For the text-containing cell, return its midpoint in (x, y) coordinate format. 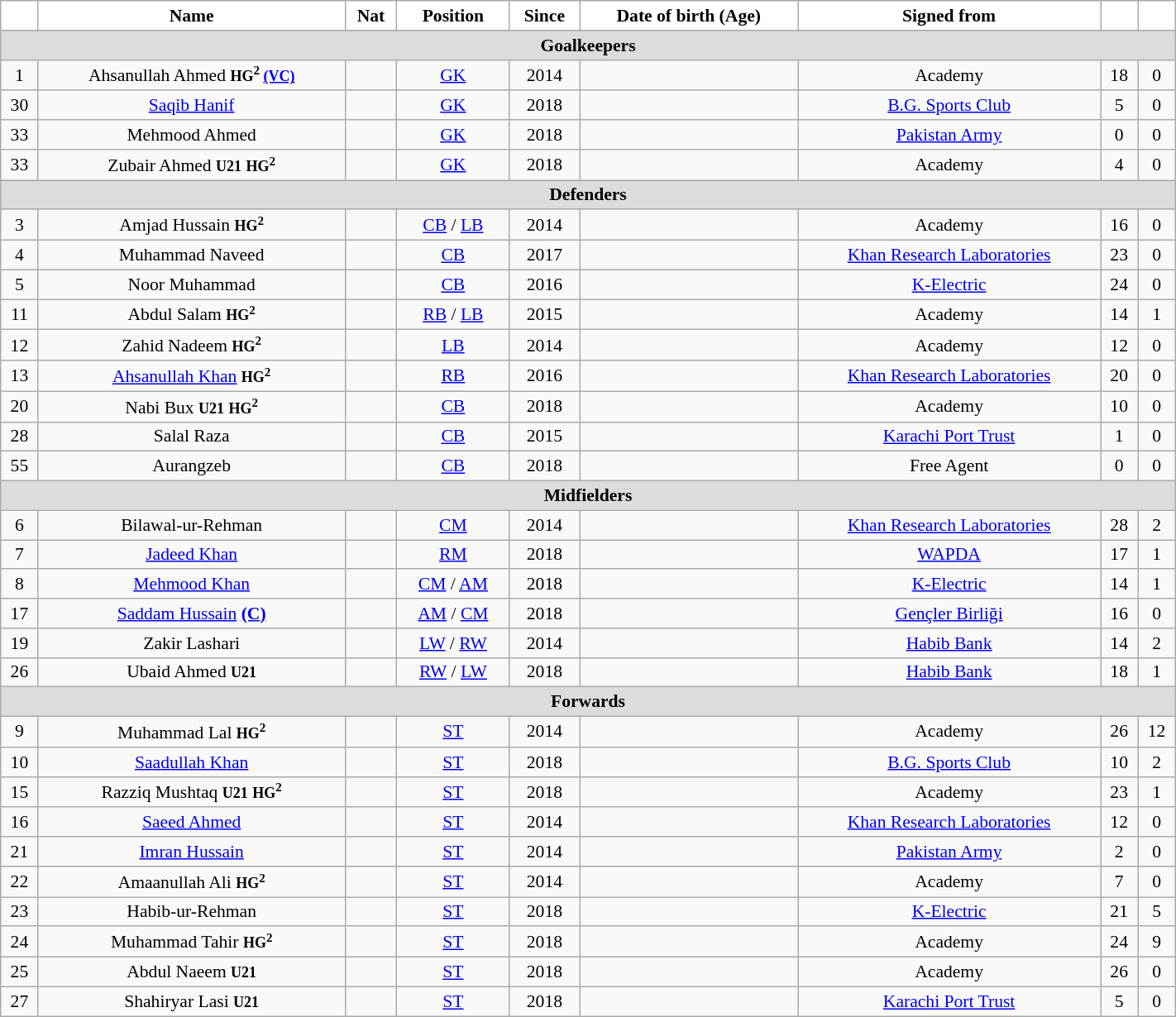
Aurangzeb (192, 466)
Razziq Mushtaq U21 HG2 (192, 792)
Saqib Hanif (192, 106)
AM / CM (453, 614)
Mehmood Khan (192, 585)
55 (20, 466)
RM (453, 555)
Bilawal-ur-Rehman (192, 525)
8 (20, 585)
Amaanullah Ali HG2 (192, 881)
30 (20, 106)
Defenders (588, 195)
CM / AM (453, 585)
Date of birth (Age) (689, 16)
Gençler Birliği (949, 614)
Muhammad Tahir HG2 (192, 943)
Free Agent (949, 466)
Nat (370, 16)
Position (453, 16)
Ahsanullah Ahmed HG2 (VC) (192, 74)
RB / LB (453, 314)
Goalkeepers (588, 45)
3 (20, 225)
Ubaid Ahmed U21 (192, 672)
Muhammad Naveed (192, 255)
Mehmood Ahmed (192, 135)
LW / RW (453, 643)
Zubair Ahmed U21 HG2 (192, 165)
Jadeed Khan (192, 555)
15 (20, 792)
25 (20, 972)
Salal Raza (192, 437)
Name (192, 16)
19 (20, 643)
Saadullah Khan (192, 762)
Zahid Nadeem HG2 (192, 346)
22 (20, 881)
RW / LW (453, 672)
11 (20, 314)
Since (544, 16)
Amjad Hussain HG2 (192, 225)
Abdul Salam HG2 (192, 314)
Saeed Ahmed (192, 823)
Forwards (588, 702)
Habib-ur-Rehman (192, 912)
Muhammad Lal HG2 (192, 733)
2017 (544, 255)
CM (453, 525)
RB (453, 375)
LB (453, 346)
CB / LB (453, 225)
Midfielders (588, 496)
Noor Muhammad (192, 284)
Shahiryar Lasi U21 (192, 1001)
Abdul Naeem U21 (192, 972)
Saddam Hussain (C) (192, 614)
13 (20, 375)
Imran Hussain (192, 852)
6 (20, 525)
Nabi Bux U21 HG2 (192, 407)
27 (20, 1001)
Ahsanullah Khan HG2 (192, 375)
Zakir Lashari (192, 643)
WAPDA (949, 555)
Signed from (949, 16)
